Identify which cell holds the provided text, then report its (X, Y) central coordinate. 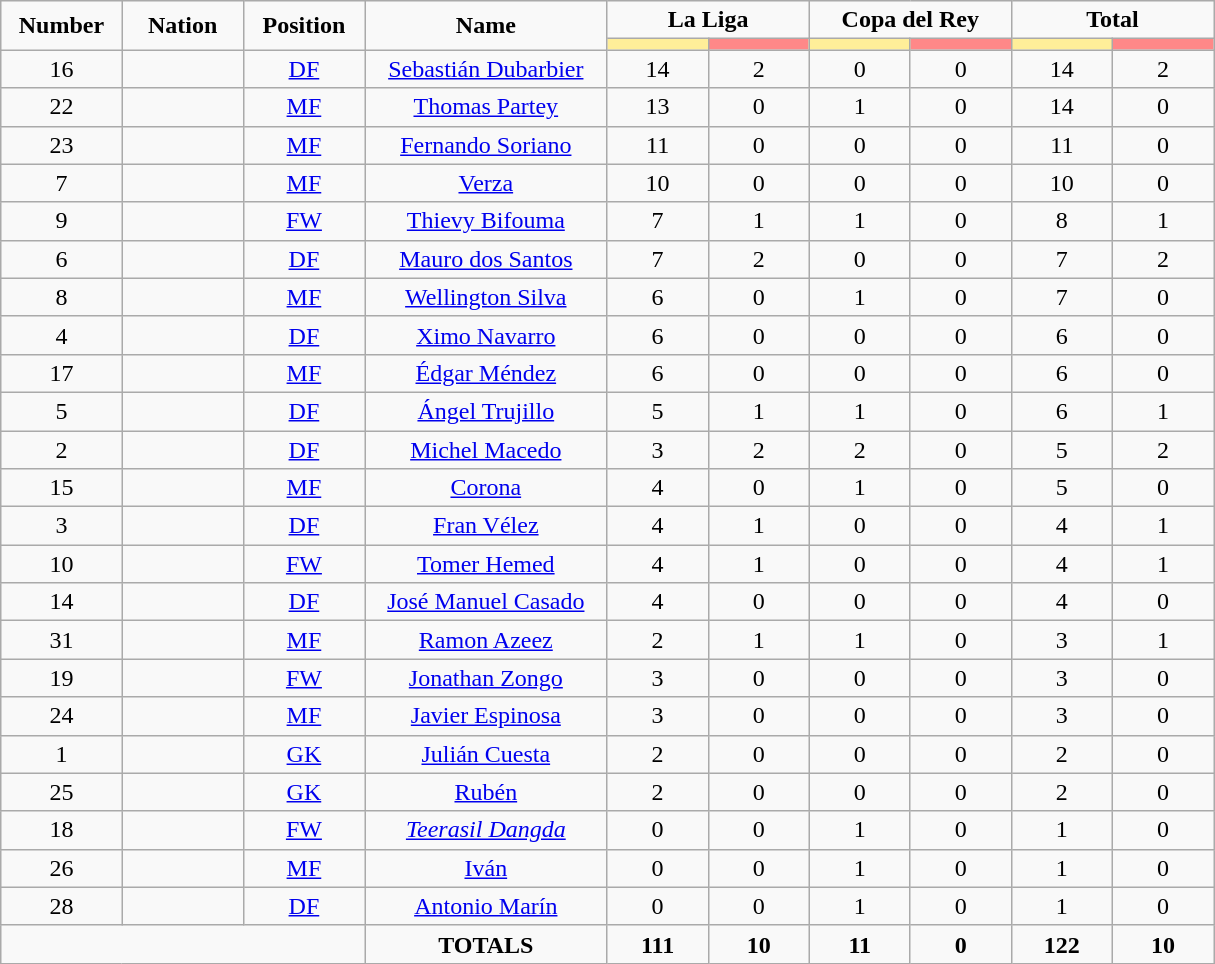
Michel Macedo (486, 449)
La Liga (708, 20)
Sebastián Dubarbier (486, 69)
Wellington Silva (486, 297)
Fernando Soriano (486, 145)
17 (62, 373)
13 (658, 107)
Total (1112, 20)
23 (62, 145)
19 (62, 678)
122 (1062, 944)
Teerasil Dangda (486, 830)
18 (62, 830)
Copa del Rey (910, 20)
Rubén (486, 792)
Name (486, 26)
Jonathan Zongo (486, 678)
24 (62, 716)
José Manuel Casado (486, 602)
Nation (182, 26)
26 (62, 868)
Antonio Marín (486, 906)
28 (62, 906)
Mauro dos Santos (486, 259)
Verza (486, 183)
9 (62, 221)
Position (304, 26)
Thomas Partey (486, 107)
Fran Vélez (486, 526)
Édgar Méndez (486, 373)
TOTALS (486, 944)
Julián Cuesta (486, 754)
111 (658, 944)
25 (62, 792)
Ramon Azeez (486, 640)
15 (62, 488)
Ximo Navarro (486, 335)
Iván (486, 868)
Ángel Trujillo (486, 411)
Thievy Bifouma (486, 221)
31 (62, 640)
22 (62, 107)
Corona (486, 488)
Number (62, 26)
16 (62, 69)
Tomer Hemed (486, 564)
Javier Espinosa (486, 716)
